Extract the [x, y] coordinate from the center of the cell holding the provided text.  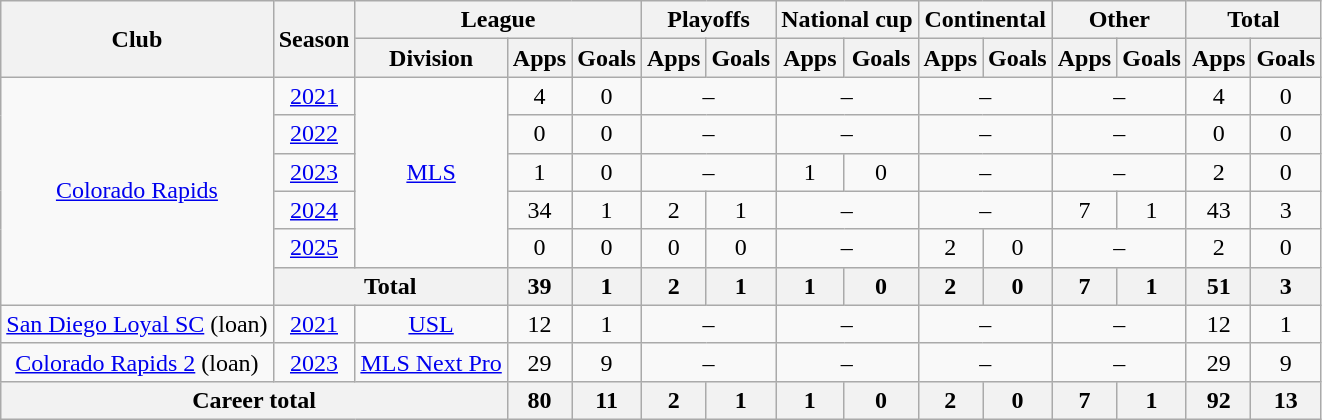
Career total [254, 400]
2025 [314, 248]
Colorado Rapids [137, 191]
Season [314, 39]
13 [1286, 400]
51 [1218, 286]
2024 [314, 210]
USL [431, 324]
League [498, 20]
80 [539, 400]
MLS [431, 172]
Club [137, 39]
92 [1218, 400]
MLS Next Pro [431, 362]
Division [431, 58]
43 [1218, 210]
11 [607, 400]
34 [539, 210]
2022 [314, 134]
Continental [985, 20]
National cup [847, 20]
39 [539, 286]
Colorado Rapids 2 (loan) [137, 362]
Other [1119, 20]
Playoffs [708, 20]
San Diego Loyal SC (loan) [137, 324]
